Pinpoint the cell where the given text exists, returning its (X, Y) midpoint coordinate. 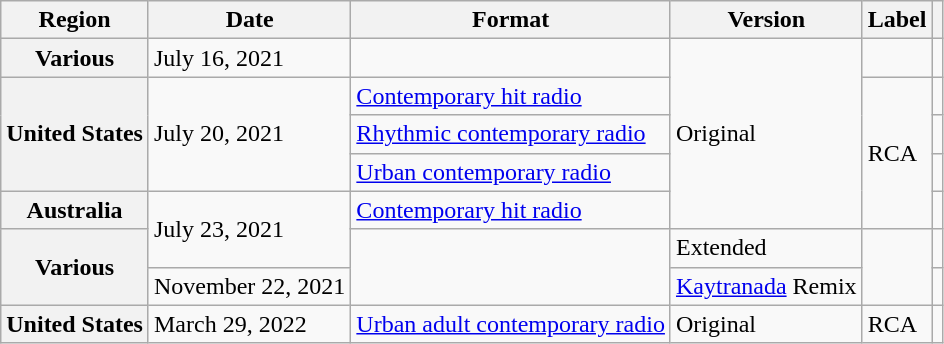
November 22, 2021 (249, 286)
July 20, 2021 (249, 134)
March 29, 2022 (249, 324)
Label (897, 20)
Urban adult contemporary radio (511, 324)
Extended (766, 248)
Version (766, 20)
Date (249, 20)
July 23, 2021 (249, 229)
Australia (75, 210)
Urban contemporary radio (511, 172)
Region (75, 20)
July 16, 2021 (249, 58)
Rhythmic contemporary radio (511, 134)
Kaytranada Remix (766, 286)
Format (511, 20)
